Capture the cell that displays the provided text and extract its (x, y) central coordinate. 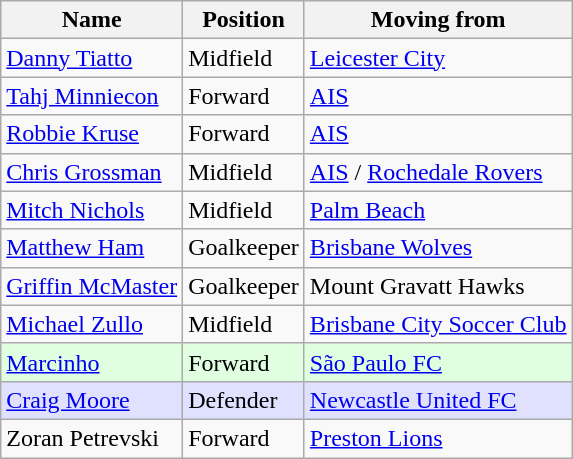
Moving from (438, 20)
Danny Tiatto (92, 58)
Brisbane City Soccer Club (438, 324)
Chris Grossman (92, 172)
Mitch Nichols (92, 210)
Michael Zullo (92, 324)
Mount Gravatt Hawks (438, 286)
Preston Lions (438, 438)
Palm Beach (438, 210)
São Paulo FC (438, 362)
Marcinho (92, 362)
AIS / Rochedale Rovers (438, 172)
Defender (244, 400)
Position (244, 20)
Leicester City (438, 58)
Robbie Kruse (92, 134)
Matthew Ham (92, 248)
Griffin McMaster (92, 286)
Name (92, 20)
Zoran Petrevski (92, 438)
Brisbane Wolves (438, 248)
Tahj Minniecon (92, 96)
Newcastle United FC (438, 400)
Craig Moore (92, 400)
